Locate the cell with the specified text and output its (X, Y) center coordinate. 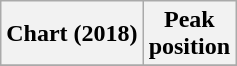
Peak position (189, 34)
Chart (2018) (72, 34)
